From the cell containing the given text, extract its center point as (x, y) coordinate. 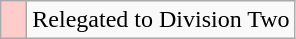
Relegated to Division Two (161, 20)
